Extract the (X, Y) coordinate from the center of the cell holding the provided text.  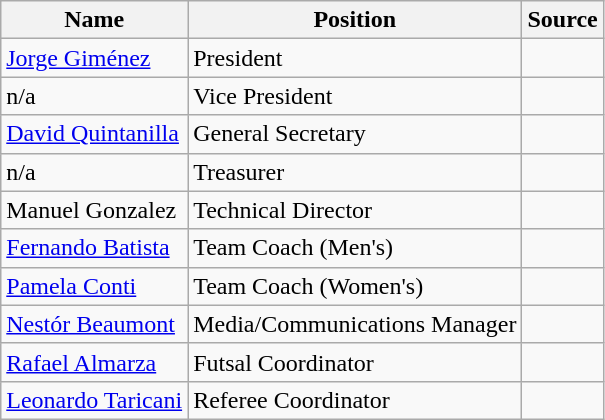
Rafael Almarza (94, 362)
David Quintanilla (94, 134)
Source (562, 20)
Futsal Coordinator (355, 362)
Pamela Conti (94, 286)
Manuel Gonzalez (94, 210)
Name (94, 20)
Jorge Giménez (94, 58)
Fernando Batista (94, 248)
Team Coach (Men's) (355, 248)
President (355, 58)
Leonardo Taricani (94, 400)
Nestór Beaumont (94, 324)
Technical Director (355, 210)
Media/Communications Manager (355, 324)
Position (355, 20)
Vice President (355, 96)
Treasurer (355, 172)
Referee Coordinator (355, 400)
General Secretary (355, 134)
Team Coach (Women's) (355, 286)
